Find where the given text appears and provide that cell's center as [X, Y] coordinate. 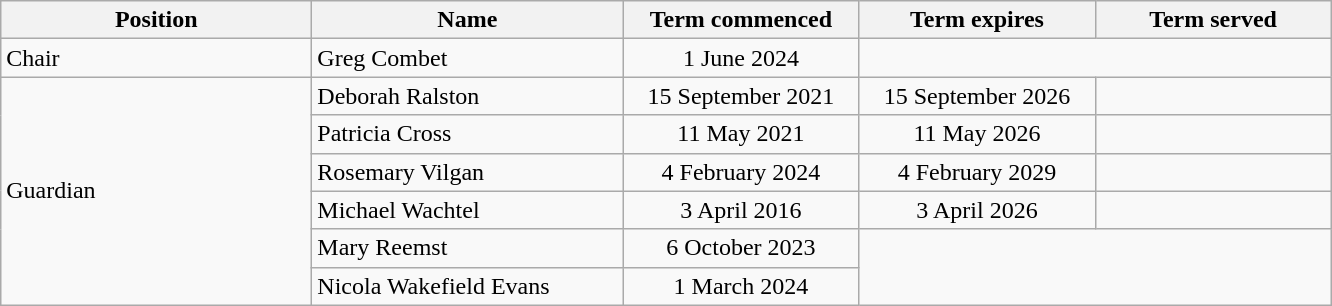
Mary Reemst [468, 248]
11 May 2021 [741, 134]
Greg Combet [468, 58]
Chair [156, 58]
15 September 2026 [977, 96]
Position [156, 20]
Term served [1213, 20]
Term commenced [741, 20]
4 February 2024 [741, 172]
4 February 2029 [977, 172]
Rosemary Vilgan [468, 172]
Patricia Cross [468, 134]
15 September 2021 [741, 96]
11 May 2026 [977, 134]
Deborah Ralston [468, 96]
Nicola Wakefield Evans [468, 286]
Term expires [977, 20]
1 June 2024 [741, 58]
Michael Wachtel [468, 210]
6 October 2023 [741, 248]
3 April 2026 [977, 210]
Name [468, 20]
3 April 2016 [741, 210]
1 March 2024 [741, 286]
Guardian [156, 191]
